Pinpoint the cell where the given text exists, returning its (x, y) midpoint coordinate. 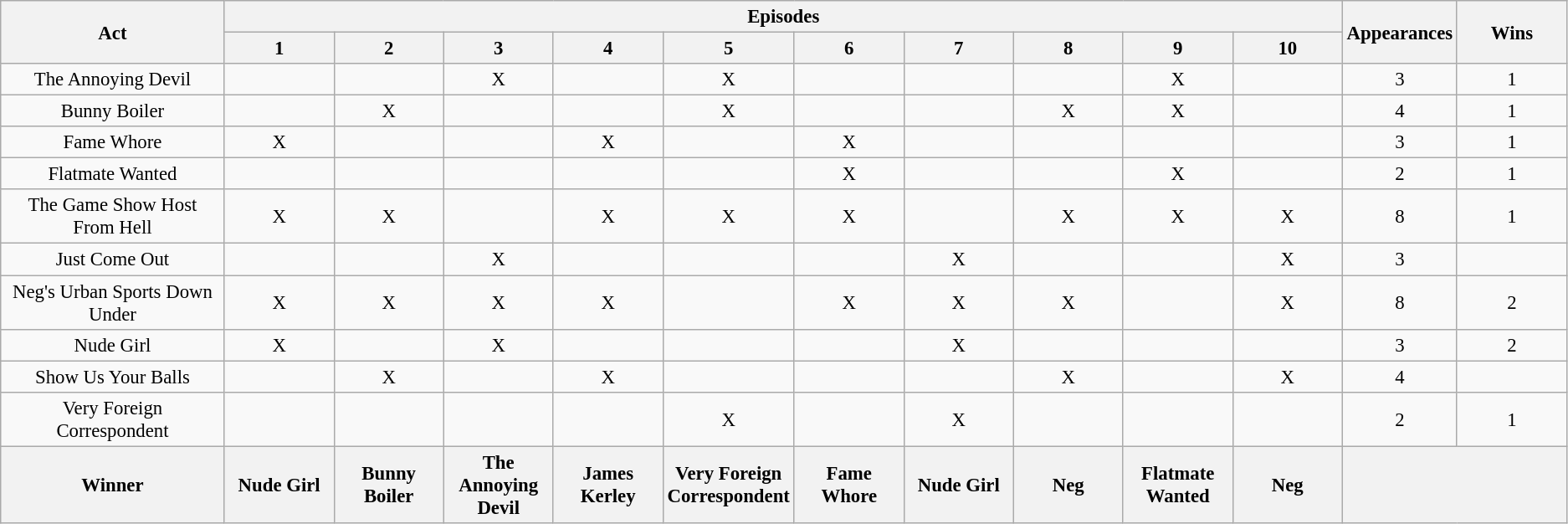
Wins (1511, 32)
5 (728, 49)
9 (1178, 49)
Act (112, 32)
Winner (112, 485)
James Kerley (607, 485)
10 (1287, 49)
Just Come Out (112, 259)
Appearances (1399, 32)
7 (959, 49)
6 (848, 49)
Neg's Urban Sports Down Under (112, 303)
Show Us Your Balls (112, 377)
Episodes (783, 17)
The Game Show Host From Hell (112, 216)
